Capture the cell that displays the provided text and extract its (X, Y) central coordinate. 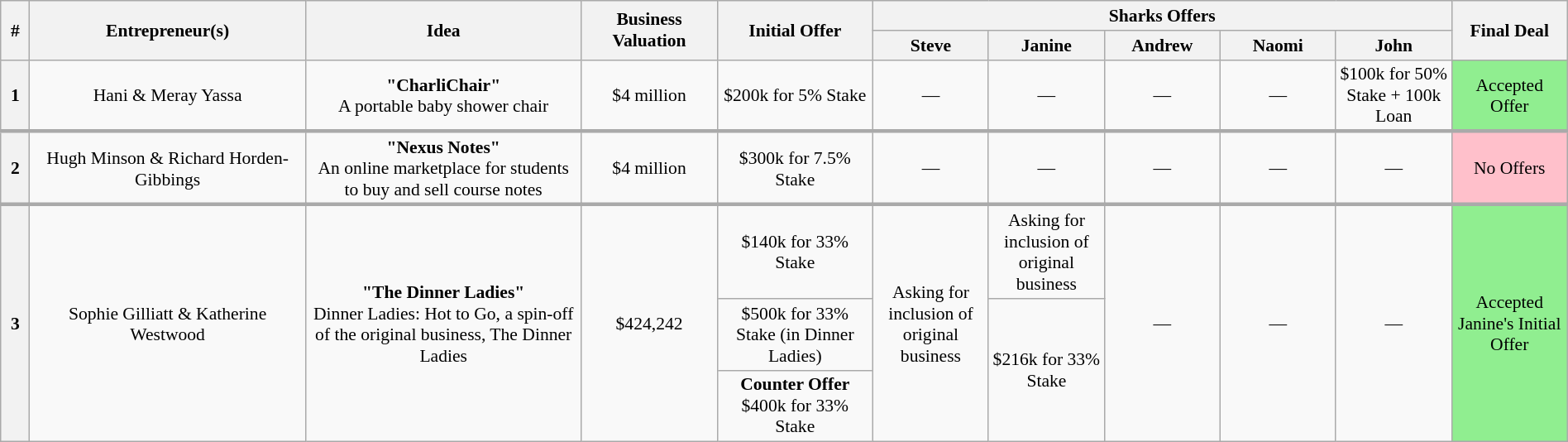
John (1394, 46)
Business Valuation (649, 30)
"The Dinner Ladies" Dinner Ladies: Hot to Go, a spin-off of the original business, The Dinner Ladies (443, 323)
$216k for 33% Stake (1046, 371)
$200k for 5% Stake (795, 96)
Andrew (1162, 46)
No Offers (1509, 168)
Entrepreneur(s) (168, 30)
Idea (443, 30)
2 (15, 168)
$100k for 50% Stake + 100k Loan (1394, 96)
Final Deal (1509, 30)
Initial Offer (795, 30)
Janine (1046, 46)
$300k for 7.5% Stake (795, 168)
Steve (930, 46)
Naomi (1278, 46)
$424,242 (649, 323)
Hani & Meray Yassa (168, 96)
Sophie Gilliatt & Katherine Westwood (168, 323)
$140k for 33% Stake (795, 252)
Accepted Offer (1509, 96)
Accepted Janine's Initial Offer (1509, 323)
Hugh Minson & Richard Horden-Gibbings (168, 168)
1 (15, 96)
"Nexus Notes" An online marketplace for students to buy and sell course notes (443, 168)
3 (15, 323)
# (15, 30)
Counter Offer$400k for 33% Stake (795, 406)
$500k for 33% Stake (in Dinner Ladies) (795, 334)
Sharks Offers (1162, 16)
"CharliChair" A portable baby shower chair (443, 96)
